For the text-containing cell, return its midpoint in (x, y) coordinate format. 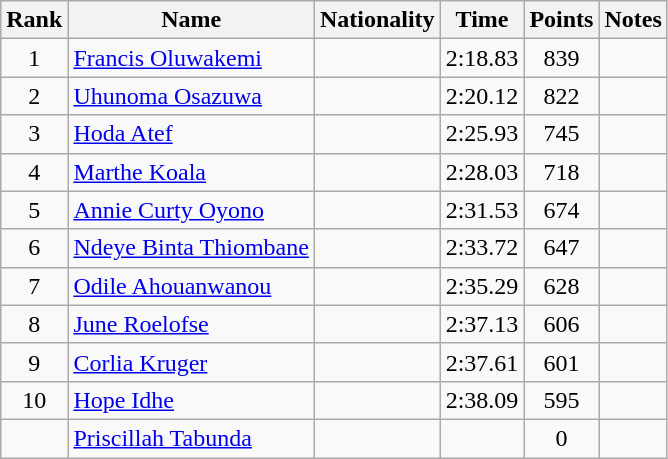
Annie Curty Oyono (192, 210)
2:35.29 (482, 286)
745 (562, 134)
0 (562, 438)
Hoda Atef (192, 134)
2 (34, 96)
628 (562, 286)
839 (562, 58)
2:31.53 (482, 210)
8 (34, 324)
Hope Idhe (192, 400)
June Roelofse (192, 324)
718 (562, 172)
674 (562, 210)
2:37.13 (482, 324)
601 (562, 362)
Notes (633, 20)
2:37.61 (482, 362)
822 (562, 96)
3 (34, 134)
Time (482, 20)
595 (562, 400)
Francis Oluwakemi (192, 58)
1 (34, 58)
4 (34, 172)
9 (34, 362)
2:38.09 (482, 400)
10 (34, 400)
Ndeye Binta Thiombane (192, 248)
Rank (34, 20)
2:18.83 (482, 58)
Corlia Kruger (192, 362)
6 (34, 248)
2:33.72 (482, 248)
Name (192, 20)
Odile Ahouanwanou (192, 286)
2:20.12 (482, 96)
2:25.93 (482, 134)
647 (562, 248)
606 (562, 324)
5 (34, 210)
Marthe Koala (192, 172)
Priscillah Tabunda (192, 438)
Nationality (377, 20)
Uhunoma Osazuwa (192, 96)
2:28.03 (482, 172)
Points (562, 20)
7 (34, 286)
